Search for the cell housing the specified text and yield its (X, Y) center coordinate. 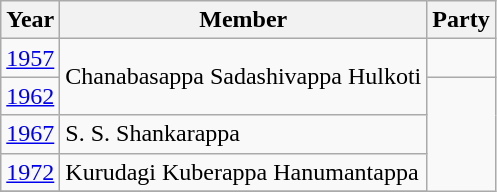
1972 (30, 172)
Chanabasappa Sadashivappa Hulkoti (244, 77)
Kurudagi Kuberappa Hanumantappa (244, 172)
1962 (30, 96)
1957 (30, 58)
S. S. Shankarappa (244, 134)
1967 (30, 134)
Year (30, 20)
Member (244, 20)
Party (461, 20)
